Provide the (x, y) coordinate of the cell's center where the given text is located.  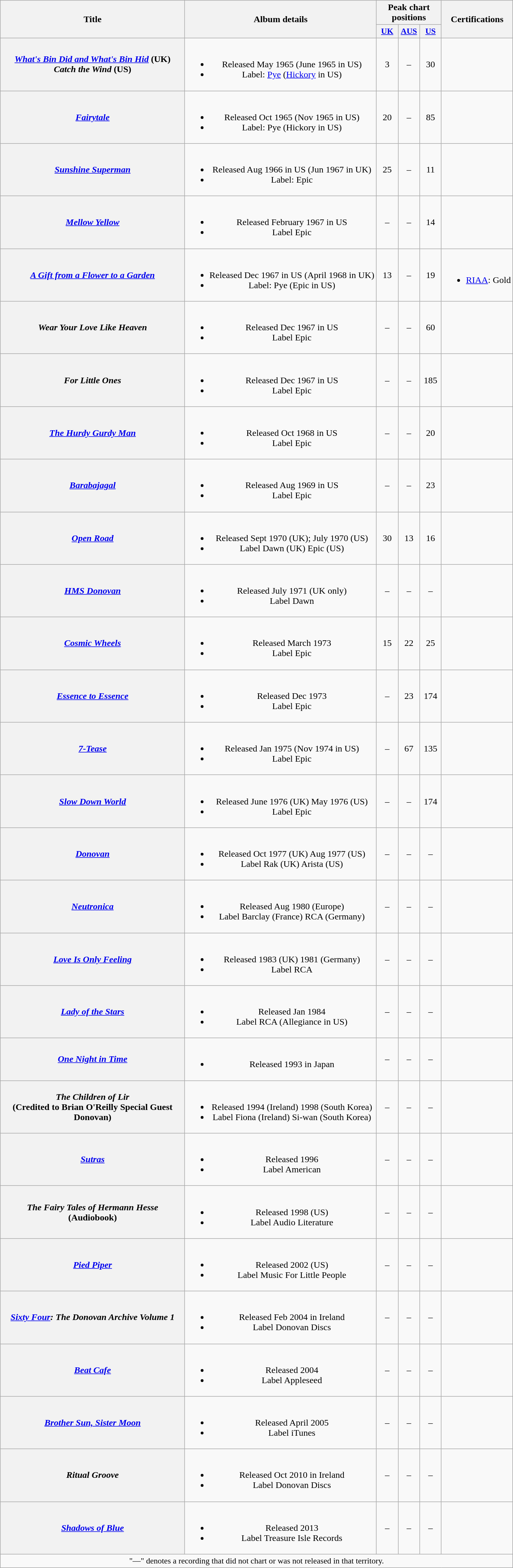
Ritual Groove (92, 1475)
Mellow Yellow (92, 222)
22 (409, 643)
Sixty Four: The Donovan Archive Volume 1 (92, 1317)
7-Tease (92, 748)
Cosmic Wheels (92, 643)
Released February 1967 in USLabel Epic (281, 222)
Released 2002 (US)Label Music For Little People (281, 1265)
Released May 1965 (June 1965 in US)Label: Pye (Hickory in US) (281, 64)
Released June 1976 (UK) May 1976 (US)Label Epic (281, 801)
14 (431, 222)
Album details (281, 20)
Open Road (92, 538)
Released Oct 1977 (UK) Aug 1977 (US)Label Rak (UK) Arista (US) (281, 854)
What's Bin Did and What's Bin Hid (UK)Catch the Wind (US) (92, 64)
Released Aug 1980 (Europe)Label Barclay (France) RCA (Germany) (281, 906)
Released Oct 1968 in USLabel Epic (281, 433)
Barabajagal (92, 485)
60 (431, 328)
Released Dec 1973Label Epic (281, 696)
Essence to Essence (92, 696)
Wear Your Love Like Heaven (92, 328)
"—" denotes a recording that did not chart or was not released in that territory. (257, 1561)
Certifications (477, 20)
Released Oct 1965 (Nov 1965 in US)Label: Pye (Hickory in US) (281, 117)
Peak chart positions (409, 13)
The Fairy Tales of Hermann Hesse(Audiobook) (92, 1212)
85 (431, 117)
For Little Ones (92, 380)
Sutras (92, 1160)
Slow Down World (92, 801)
One Night in Time (92, 1060)
Lady of the Stars (92, 1012)
16 (431, 538)
Released Aug 1966 in US (Jun 1967 in UK)Label: Epic (281, 170)
Released 1994 (Ireland) 1998 (South Korea)Label Fiona (Ireland) Si-wan (South Korea) (281, 1107)
Released Feb 2004 in IrelandLabel Donovan Discs (281, 1317)
Pied Piper (92, 1265)
Released Aug 1969 in USLabel Epic (281, 485)
Beat Cafe (92, 1370)
RIAA: Gold (477, 275)
Fairytale (92, 117)
Released 1983 (UK) 1981 (Germany)Label RCA (281, 959)
3 (387, 64)
Shadows of Blue (92, 1528)
135 (431, 748)
Released Jan 1984Label RCA (Allegiance in US) (281, 1012)
The Hurdy Gurdy Man (92, 433)
185 (431, 380)
A Gift from a Flower to a Garden (92, 275)
Title (92, 20)
Released March 1973Label Epic (281, 643)
HMS Donovan (92, 591)
Released 1998 (US)Label Audio Literature (281, 1212)
Released 2004Label Appleseed (281, 1370)
Released 1993 in Japan (281, 1060)
AUS (409, 32)
11 (431, 170)
Love Is Only Feeling (92, 959)
UK (387, 32)
Released 1996Label American (281, 1160)
Released Oct 2010 in IrelandLabel Donovan Discs (281, 1475)
The Children of Lir(Credited to Brian O'Reilly Special Guest Donovan) (92, 1107)
Released 2013Label Treasure Isle Records (281, 1528)
US (431, 32)
Sunshine Superman (92, 170)
67 (409, 748)
Released July 1971 (UK only)Label Dawn (281, 591)
15 (387, 643)
Neutronica (92, 906)
Released Jan 1975 (Nov 1974 in US)Label Epic (281, 748)
Brother Sun, Sister Moon (92, 1423)
Released Sept 1970 (UK); July 1970 (US)Label Dawn (UK) Epic (US) (281, 538)
Released Dec 1967 in US (April 1968 in UK)Label: Pye (Epic in US) (281, 275)
Donovan (92, 854)
Released April 2005Label iTunes (281, 1423)
19 (431, 275)
